Locate the cell with the specified text and output its (x, y) center coordinate. 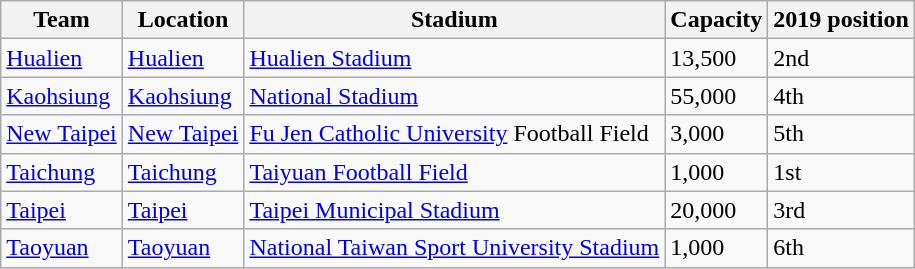
5th (841, 134)
Capacity (716, 20)
Team (62, 20)
Location (183, 20)
20,000 (716, 210)
1st (841, 172)
National Stadium (454, 96)
National Taiwan Sport University Stadium (454, 248)
55,000 (716, 96)
2019 position (841, 20)
4th (841, 96)
13,500 (716, 58)
Hualien Stadium (454, 58)
3,000 (716, 134)
Taiyuan Football Field (454, 172)
3rd (841, 210)
6th (841, 248)
Taipei Municipal Stadium (454, 210)
Fu Jen Catholic University Football Field (454, 134)
2nd (841, 58)
Stadium (454, 20)
